Search for the cell housing the specified text and yield its (x, y) center coordinate. 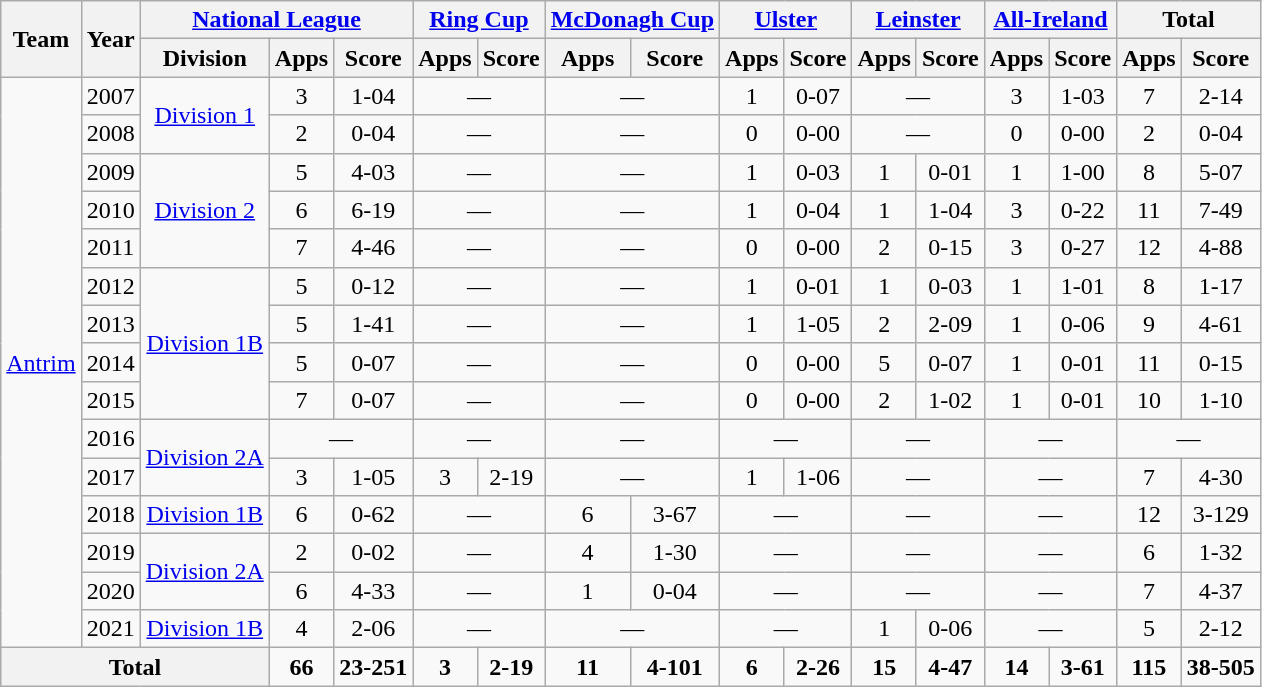
2-09 (950, 324)
Antrim (41, 362)
7-49 (1220, 210)
3-67 (675, 515)
2007 (110, 96)
4-88 (1220, 248)
Ulster (786, 20)
Leinster (918, 20)
1-41 (374, 324)
2012 (110, 286)
1-10 (1220, 400)
0-27 (1083, 248)
14 (1016, 667)
0-02 (374, 553)
1-02 (950, 400)
15 (884, 667)
4-47 (950, 667)
0-22 (1083, 210)
1-32 (1220, 553)
2020 (110, 591)
All-Ireland (1050, 20)
Ring Cup (479, 20)
2013 (110, 324)
McDonagh Cup (632, 20)
2021 (110, 629)
2010 (110, 210)
2-06 (374, 629)
38-505 (1220, 667)
2014 (110, 362)
1-17 (1220, 286)
1-03 (1083, 96)
1-00 (1083, 172)
2009 (110, 172)
2019 (110, 553)
4-30 (1220, 477)
115 (1149, 667)
4-03 (374, 172)
0-12 (374, 286)
2016 (110, 438)
2-14 (1220, 96)
National League (276, 20)
2011 (110, 248)
2018 (110, 515)
23-251 (374, 667)
4-101 (675, 667)
1-30 (675, 553)
Division 2 (204, 210)
2017 (110, 477)
10 (1149, 400)
3-129 (1220, 515)
0-62 (374, 515)
1-06 (818, 477)
66 (301, 667)
Division (204, 58)
Division 1 (204, 115)
4-46 (374, 248)
6-19 (374, 210)
1-01 (1083, 286)
9 (1149, 324)
4-61 (1220, 324)
4-37 (1220, 591)
2-12 (1220, 629)
Year (110, 39)
Team (41, 39)
5-07 (1220, 172)
2-26 (818, 667)
4-33 (374, 591)
2008 (110, 134)
3-61 (1083, 667)
2015 (110, 400)
